Detect which cell encompasses the target text, then output its (X, Y) center coordinate. 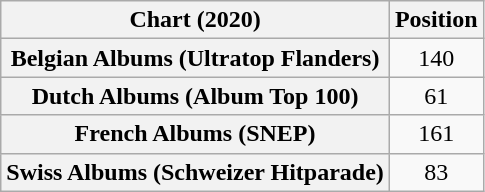
Belgian Albums (Ultratop Flanders) (196, 58)
140 (436, 58)
French Albums (SNEP) (196, 134)
83 (436, 172)
Dutch Albums (Album Top 100) (196, 96)
Swiss Albums (Schweizer Hitparade) (196, 172)
Chart (2020) (196, 20)
161 (436, 134)
61 (436, 96)
Position (436, 20)
